Return the (X, Y) coordinate for the center point of the cell that contains the specified text.  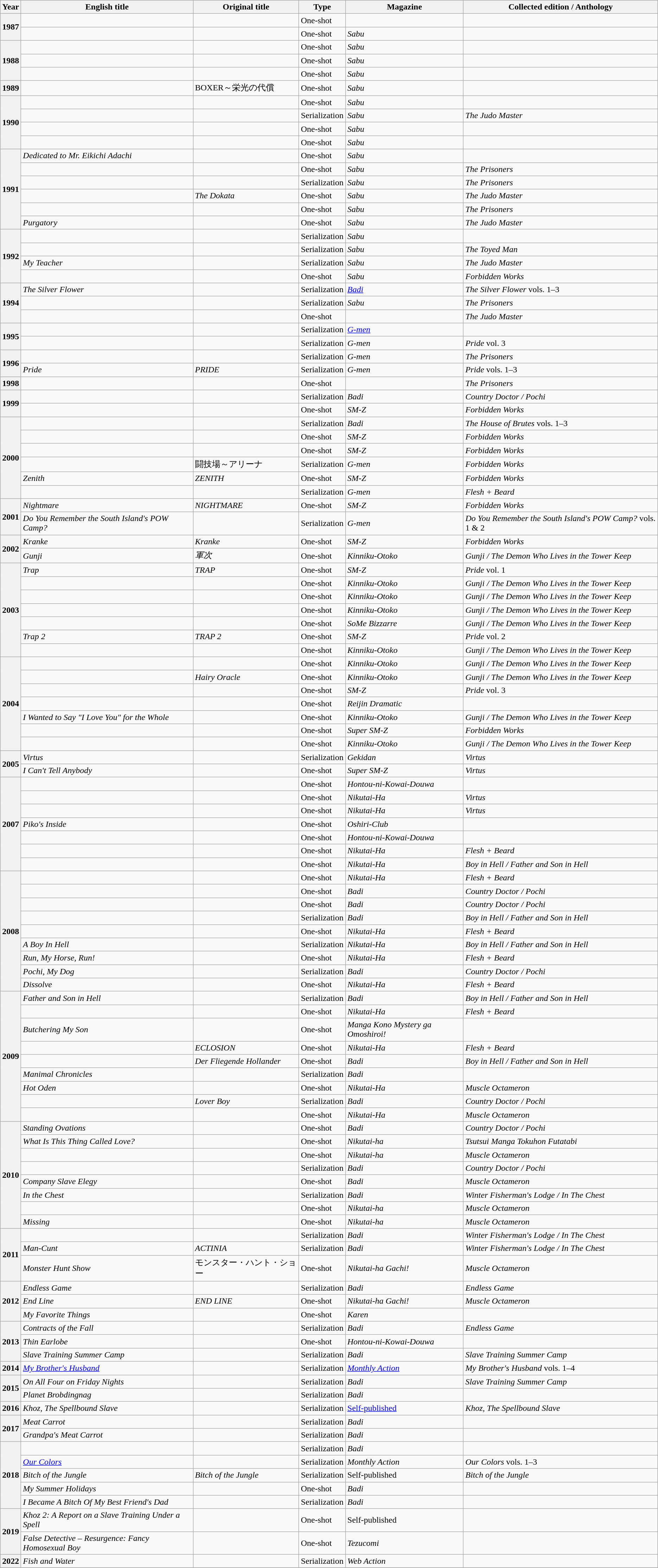
TRAP 2 (246, 637)
Thin Earlobe (107, 1341)
Grandpa's Meat Carrot (107, 1435)
A Boy In Hell (107, 945)
The Silver Flower (107, 290)
BOXER～栄光の代償 (246, 88)
Our Colors vols. 1–3 (560, 1462)
2019 (11, 1531)
1991 (11, 189)
Reijin Dramatic (405, 703)
Der Fliegende Hollander (246, 1061)
Nightmare (107, 505)
Do You Remember the South Island's POW Camp? (107, 523)
Magazine (405, 7)
Original title (246, 7)
1992 (11, 256)
Company Slave Elegy (107, 1182)
Khoz 2: A Report on a Slave Training Under a Spell (107, 1520)
Manga Kono Mystery ga Omoshiroi! (405, 1029)
1998 (11, 383)
1999 (11, 403)
I Can't Tell Anybody (107, 771)
Year (11, 7)
Standing Ovations (107, 1128)
2008 (11, 931)
1990 (11, 122)
End Line (107, 1301)
Hot Oden (107, 1088)
ACTINIA (246, 1248)
2005 (11, 764)
2002 (11, 549)
Purgatory (107, 223)
Zenith (107, 478)
Contracts of the Fall (107, 1328)
Karen (405, 1315)
2004 (11, 703)
1987 (11, 27)
2007 (11, 824)
Pride vols. 1–3 (560, 370)
Man-Cunt (107, 1248)
2000 (11, 458)
1994 (11, 303)
Gunji (107, 555)
2022 (11, 1561)
My Brother's Husband (107, 1368)
Pochi, My Dog (107, 971)
Tsutsui Manga Tokuhon Futatabi (560, 1141)
Tezucomi (405, 1543)
2010 (11, 1175)
My Summer Holidays (107, 1489)
Trap (107, 570)
The Toyed Man (560, 249)
The Silver Flower vols. 1–3 (560, 290)
2009 (11, 1056)
English title (107, 7)
Meat Carrot (107, 1422)
Father and Son in Hell (107, 998)
The House of Brutes vols. 1–3 (560, 423)
Run, My Horse, Run! (107, 958)
2001 (11, 517)
SoMe Bizzarre (405, 623)
False Detective – Resurgence: Fancy Homosexual Boy (107, 1543)
Pride (107, 370)
2012 (11, 1301)
Web Action (405, 1561)
Planet Brobdingnag (107, 1395)
Fish and Water (107, 1561)
My Brother's Husband vols. 1–4 (560, 1368)
ZENITH (246, 478)
2011 (11, 1255)
1989 (11, 88)
Gekidan (405, 757)
Missing (107, 1222)
2018 (11, 1475)
Do You Remember the South Island's POW Camp? vols. 1 & 2 (560, 523)
Butchering My Son (107, 1029)
Lover Boy (246, 1101)
ECLOSION (246, 1048)
Piko's Inside (107, 824)
What Is This Thing Called Love? (107, 1141)
Dedicated to Mr. Eikichi Adachi (107, 156)
1996 (11, 363)
On All Four on Friday Nights (107, 1381)
The Dokata (246, 196)
2014 (11, 1368)
I Became A Bitch Of My Best Friend's Dad (107, 1502)
闘技場～アリーナ (246, 464)
Hairy Oracle (246, 677)
Oshiri-Club (405, 824)
1988 (11, 60)
I Wanted to Say "I Love You" for the Whole (107, 717)
軍次 (246, 555)
Pride vol. 1 (560, 570)
1995 (11, 336)
2015 (11, 1388)
My Teacher (107, 263)
Collected edition / Anthology (560, 7)
Our Colors (107, 1462)
NIGHTMARE (246, 505)
TRAP (246, 570)
In the Chest (107, 1195)
PRIDE (246, 370)
Type (322, 7)
2017 (11, 1428)
Monster Hunt Show (107, 1268)
END LINE (246, 1301)
My Favorite Things (107, 1315)
モンスター・ハント・ショー (246, 1268)
2013 (11, 1341)
2003 (11, 610)
2016 (11, 1408)
Trap 2 (107, 637)
Dissolve (107, 985)
Manimal Chronicles (107, 1074)
Pride vol. 2 (560, 637)
